Locate the cell with the specified text and output its (x, y) center coordinate. 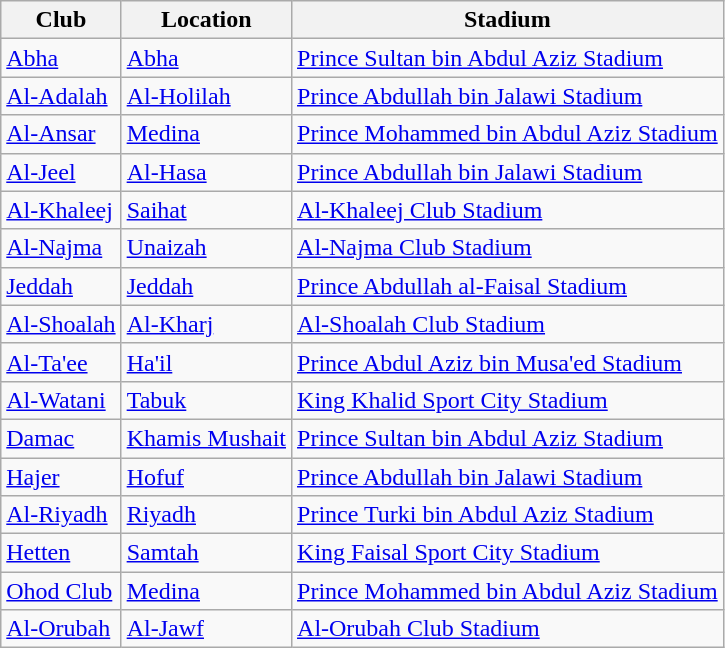
Al-Shoalah Club Stadium (508, 324)
Khamis Mushait (206, 438)
Al-Shoalah (61, 324)
Club (61, 20)
Al-Kharj (206, 324)
Al-Najma (61, 248)
Hajer (61, 477)
Al-Adalah (61, 96)
Al-Orubah (61, 629)
Al-Ta'ee (61, 362)
King Khalid Sport City Stadium (508, 400)
Al-Jeel (61, 172)
Ha'il (206, 362)
Al-Holilah (206, 96)
Tabuk (206, 400)
Al-Najma Club Stadium (508, 248)
Damac (61, 438)
Prince Abdullah al-Faisal Stadium (508, 286)
Stadium (508, 20)
Al-Khaleej Club Stadium (508, 210)
Prince Turki bin Abdul Aziz Stadium (508, 515)
Hetten (61, 553)
Al-Khaleej (61, 210)
Al-Riyadh (61, 515)
Al-Ansar (61, 134)
Saihat (206, 210)
Samtah (206, 553)
Riyadh (206, 515)
Prince Abdul Aziz bin Musa'ed Stadium (508, 362)
Al-Hasa (206, 172)
Ohod Club (61, 591)
Unaizah (206, 248)
Al-Watani (61, 400)
Hofuf (206, 477)
Al-Orubah Club Stadium (508, 629)
Al-Jawf (206, 629)
Location (206, 20)
King Faisal Sport City Stadium (508, 553)
